Detect which cell encompasses the target text, then output its [X, Y] center coordinate. 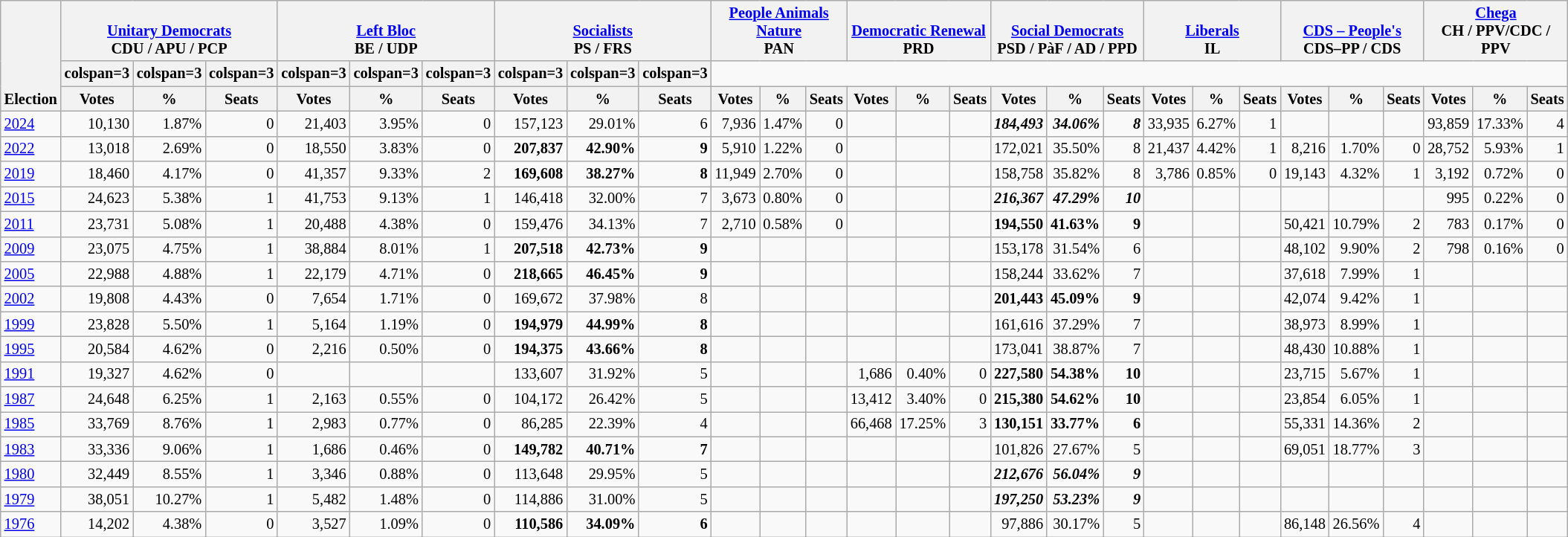
31.00% [602, 499]
LiberalsIL [1212, 30]
5.93% [1500, 149]
146,418 [531, 199]
0.77% [387, 424]
172,021 [1019, 149]
17.25% [923, 424]
35.50% [1075, 149]
207,837 [531, 149]
4.32% [1356, 174]
9.33% [387, 174]
153,178 [1019, 249]
21,403 [314, 123]
24,623 [97, 199]
158,758 [1019, 174]
169,672 [531, 299]
86,285 [531, 424]
1.09% [387, 524]
8,216 [1305, 149]
783 [1448, 224]
35.82% [1075, 174]
4.71% [387, 274]
46.45% [602, 274]
4.42% [1216, 149]
218,665 [531, 274]
33.62% [1075, 274]
3,673 [736, 199]
Left BlocBE / UDP [386, 30]
2022 [31, 149]
10.79% [1356, 224]
1.70% [1356, 149]
38,973 [1305, 324]
Social DemocratsPSD / PàF / AD / PPD [1068, 30]
22.39% [602, 424]
22,179 [314, 274]
1980 [31, 474]
23,854 [1305, 399]
3.83% [387, 149]
23,828 [97, 324]
Democratic RenewalPRD [919, 30]
Election [31, 55]
227,580 [1019, 374]
2,710 [736, 224]
ChegaCH / PPV/CDC / PPV [1496, 30]
37.29% [1075, 324]
17.33% [1500, 123]
5,482 [314, 499]
7.99% [1356, 274]
2015 [31, 199]
21,437 [1169, 149]
30.17% [1075, 524]
0.50% [387, 349]
32,449 [97, 474]
1.48% [387, 499]
18,550 [314, 149]
2024 [31, 123]
34.09% [602, 524]
53.23% [1075, 499]
1.47% [783, 123]
173,041 [1019, 349]
169,608 [531, 174]
2002 [31, 299]
66,468 [871, 424]
0.16% [1500, 249]
3,786 [1169, 174]
3.40% [923, 399]
19,143 [1305, 174]
56.04% [1075, 474]
215,380 [1019, 399]
1983 [31, 449]
23,731 [97, 224]
42.90% [602, 149]
10.88% [1356, 349]
1999 [31, 324]
48,102 [1305, 249]
113,648 [531, 474]
995 [1448, 199]
212,676 [1019, 474]
38,051 [97, 499]
34.13% [602, 224]
194,375 [531, 349]
50,421 [1305, 224]
19,808 [97, 299]
104,172 [531, 399]
4.17% [170, 174]
1.87% [170, 123]
18.77% [1356, 449]
40.71% [602, 449]
0.55% [387, 399]
37.98% [602, 299]
184,493 [1019, 123]
194,979 [531, 324]
0.22% [1500, 199]
11,949 [736, 174]
86,148 [1305, 524]
55,331 [1305, 424]
28,752 [1448, 149]
0.85% [1216, 174]
54.62% [1075, 399]
29.01% [602, 123]
10,130 [97, 123]
45.09% [1075, 299]
5.08% [170, 224]
26.42% [602, 399]
0.17% [1500, 224]
13,018 [97, 149]
2009 [31, 249]
34.06% [1075, 123]
10.27% [170, 499]
0.72% [1500, 174]
People Animals NaturePAN [779, 30]
197,250 [1019, 499]
201,443 [1019, 299]
149,782 [531, 449]
2019 [31, 174]
101,826 [1019, 449]
9.42% [1356, 299]
41,357 [314, 174]
1.19% [387, 324]
14.36% [1356, 424]
8.55% [170, 474]
3,527 [314, 524]
33,935 [1169, 123]
18,460 [97, 174]
1.71% [387, 299]
33.77% [1075, 424]
48,430 [1305, 349]
1976 [31, 524]
37,618 [1305, 274]
1987 [31, 399]
42.73% [602, 249]
8.01% [387, 249]
5.38% [170, 199]
6.27% [1216, 123]
9.90% [1356, 249]
38.87% [1075, 349]
114,886 [531, 499]
13,412 [871, 399]
3.95% [387, 123]
1979 [31, 499]
216,367 [1019, 199]
2,983 [314, 424]
4.88% [170, 274]
8.99% [1356, 324]
41.63% [1075, 224]
2,163 [314, 399]
5,164 [314, 324]
97,886 [1019, 524]
130,151 [1019, 424]
23,715 [1305, 374]
Unitary DemocratsCDU / APU / PCP [170, 30]
194,550 [1019, 224]
6.05% [1356, 399]
0.40% [923, 374]
0.80% [783, 199]
4.75% [170, 249]
47.29% [1075, 199]
161,616 [1019, 324]
38.27% [602, 174]
19,327 [97, 374]
2.69% [170, 149]
2,216 [314, 349]
1985 [31, 424]
31.54% [1075, 249]
1.22% [783, 149]
6.25% [170, 399]
0.58% [783, 224]
3,192 [1448, 174]
54.38% [1075, 374]
38,884 [314, 249]
8.76% [170, 424]
9.13% [387, 199]
69,051 [1305, 449]
24,648 [97, 399]
29.95% [602, 474]
43.66% [602, 349]
2011 [31, 224]
9.06% [170, 449]
110,586 [531, 524]
798 [1448, 249]
27.67% [1075, 449]
5,910 [736, 149]
33,336 [97, 449]
20,488 [314, 224]
CDS – People'sCDS–PP / CDS [1352, 30]
7,654 [314, 299]
2.70% [783, 174]
93,859 [1448, 123]
5.67% [1356, 374]
42,074 [1305, 299]
22,988 [97, 274]
207,518 [531, 249]
SocialistsPS / FRS [603, 30]
1995 [31, 349]
33,769 [97, 424]
44.99% [602, 324]
14,202 [97, 524]
20,584 [97, 349]
0.46% [387, 449]
23,075 [97, 249]
4.43% [170, 299]
133,607 [531, 374]
3,346 [314, 474]
41,753 [314, 199]
1991 [31, 374]
157,123 [531, 123]
159,476 [531, 224]
2005 [31, 274]
26.56% [1356, 524]
7,936 [736, 123]
158,244 [1019, 274]
31.92% [602, 374]
32.00% [602, 199]
5.50% [170, 324]
0.88% [387, 474]
